Output the (X, Y) coordinate of the center of the cell containing the given text.  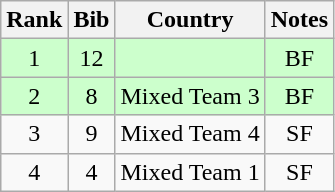
Mixed Team 1 (190, 172)
12 (92, 58)
8 (92, 96)
2 (34, 96)
Notes (299, 20)
3 (34, 134)
Rank (34, 20)
1 (34, 58)
Bib (92, 20)
Mixed Team 3 (190, 96)
Mixed Team 4 (190, 134)
Country (190, 20)
9 (92, 134)
